Locate the cell with the specified text and output its [x, y] center coordinate. 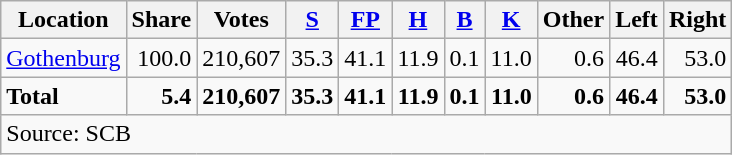
Other [573, 20]
K [511, 20]
Votes [242, 20]
100.0 [162, 58]
S [312, 20]
B [464, 20]
Location [64, 20]
5.4 [162, 96]
Total [64, 96]
Right [697, 20]
Source: SCB [366, 134]
Left [637, 20]
H [418, 20]
Share [162, 20]
Gothenburg [64, 58]
FP [366, 20]
